Return [X, Y] of the center of cell containing provided text 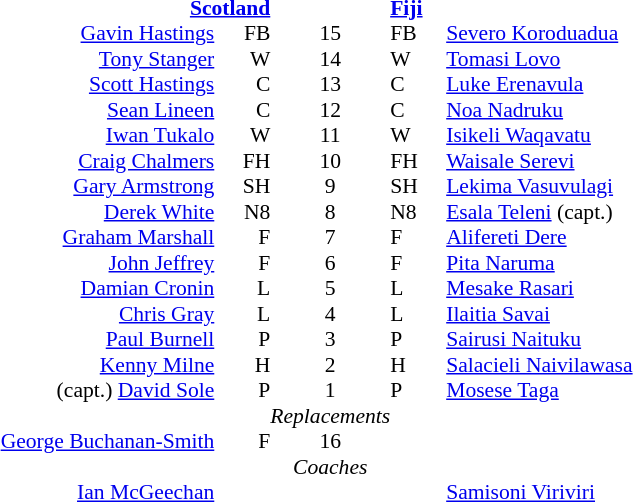
16 [330, 441]
5 [330, 289]
13 [330, 85]
9 [330, 187]
10 [330, 161]
2 [330, 365]
1 [330, 391]
Coaches [330, 467]
14 [330, 59]
4 [330, 314]
Replacements [330, 416]
6 [330, 263]
8 [330, 212]
7 [330, 237]
11 [330, 135]
15 [330, 33]
12 [330, 110]
3 [330, 339]
